For the text-containing cell, return its midpoint in (x, y) coordinate format. 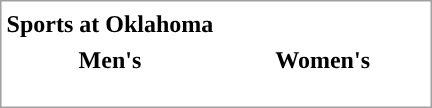
Women's (323, 60)
Men's (110, 60)
Sports at Oklahoma (110, 24)
